Find where the given text appears and provide that cell's center as [x, y] coordinate. 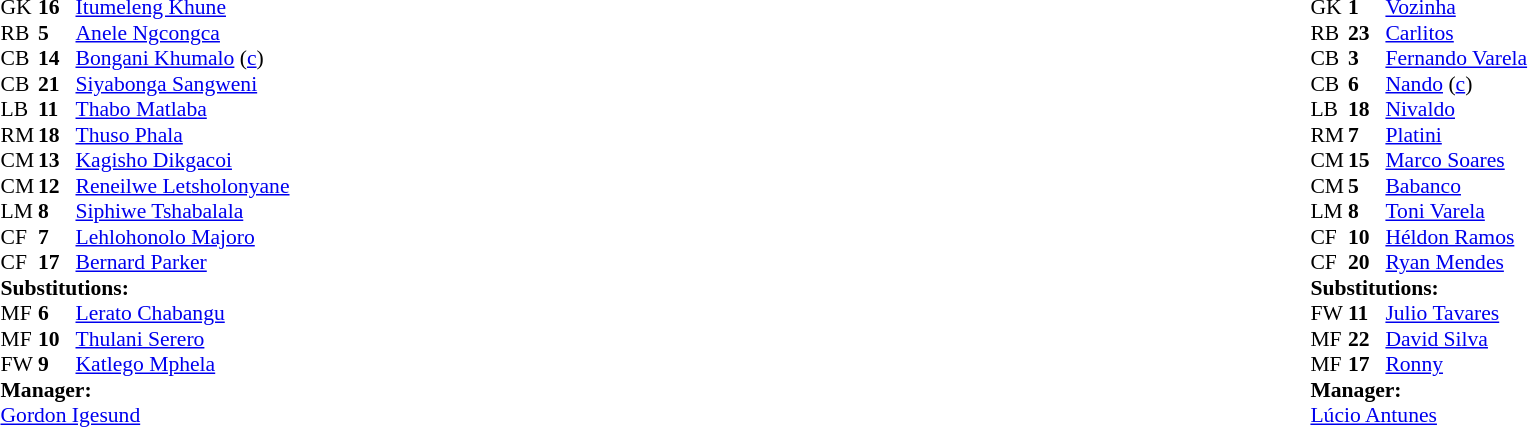
Reneilwe Letsholonyane [183, 186]
9 [57, 365]
Héldon Ramos [1456, 237]
Marco Soares [1456, 161]
Ronny [1456, 365]
Nivaldo [1456, 109]
Siphiwe Tshabalala [183, 211]
13 [57, 161]
Katlego Mphela [183, 365]
3 [1367, 59]
20 [1367, 263]
Lerato Chabangu [183, 313]
Fernando Varela [1456, 59]
David Silva [1456, 339]
Ryan Mendes [1456, 263]
23 [1367, 33]
Bongani Khumalo (c) [183, 59]
Carlitos [1456, 33]
22 [1367, 339]
Julio Tavares [1456, 313]
Anele Ngcongca [183, 33]
Thabo Matlaba [183, 109]
Platini [1456, 135]
15 [1367, 161]
14 [57, 59]
Thulani Serero [183, 339]
21 [57, 84]
12 [57, 186]
Bernard Parker [183, 263]
Nando (c) [1456, 84]
Babanco [1456, 186]
Lehlohonolo Majoro [183, 237]
Thuso Phala [183, 135]
Toni Varela [1456, 211]
Kagisho Dikgacoi [183, 161]
Siyabonga Sangweni [183, 84]
